Provide the (x, y) coordinate of the cell's center where the given text is located.  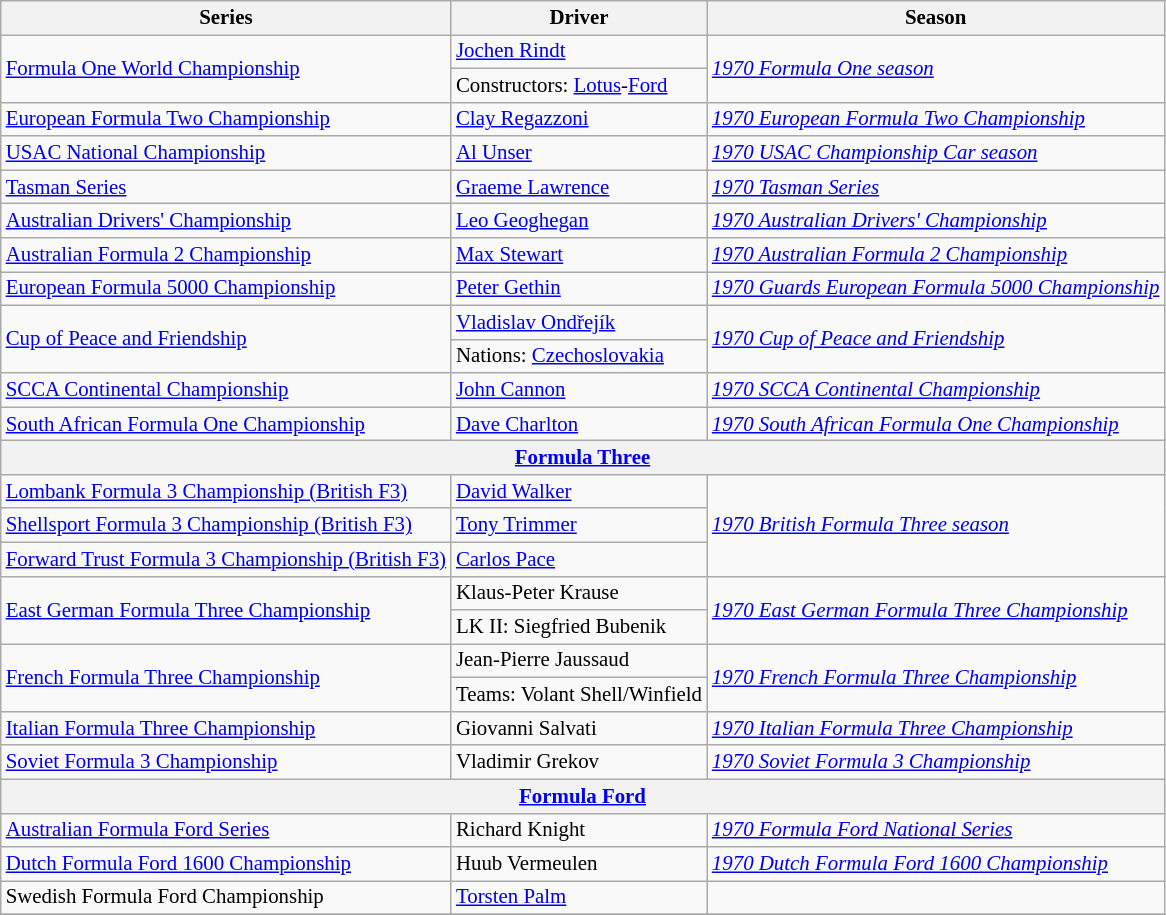
Al Unser (579, 153)
Swedish Formula Ford Championship (226, 898)
Teams: Volant Shell/Winfield (579, 695)
1970 Formula One season (936, 68)
Richard Knight (579, 830)
1970 European Formula Two Championship (936, 119)
East German Formula Three Championship (226, 610)
Series (226, 18)
Tony Trimmer (579, 525)
Formula One World Championship (226, 68)
1970 SCCA Continental Championship (936, 390)
Season (936, 18)
1970 Soviet Formula 3 Championship (936, 762)
Forward Trust Formula 3 Championship (British F3) (226, 559)
European Formula Two Championship (226, 119)
Jean-Pierre Jaussaud (579, 661)
South African Formula One Championship (226, 424)
1970 USAC Championship Car season (936, 153)
Shellsport Formula 3 Championship (British F3) (226, 525)
Nations: Czechoslovakia (579, 356)
Vladimir Grekov (579, 762)
1970 Tasman Series (936, 187)
Lombank Formula 3 Championship (British F3) (226, 491)
1970 French Formula Three Championship (936, 678)
USAC National Championship (226, 153)
David Walker (579, 491)
Australian Drivers' Championship (226, 221)
1970 South African Formula One Championship (936, 424)
SCCA Continental Championship (226, 390)
Driver (579, 18)
Leo Geoghegan (579, 221)
1970 British Formula Three season (936, 525)
LK II: Siegfried Bubenik (579, 627)
1970 East German Formula Three Championship (936, 610)
Carlos Pace (579, 559)
1970 Australian Drivers' Championship (936, 221)
Klaus-Peter Krause (579, 593)
1970 Dutch Formula Ford 1600 Championship (936, 864)
Jochen Rindt (579, 51)
Max Stewart (579, 255)
Clay Regazzoni (579, 119)
Dave Charlton (579, 424)
Torsten Palm (579, 898)
French Formula Three Championship (226, 678)
Dutch Formula Ford 1600 Championship (226, 864)
1970 Australian Formula 2 Championship (936, 255)
John Cannon (579, 390)
1970 Italian Formula Three Championship (936, 728)
Formula Three (583, 458)
Australian Formula Ford Series (226, 830)
1970 Formula Ford National Series (936, 830)
Soviet Formula 3 Championship (226, 762)
Cup of Peace and Friendship (226, 339)
Giovanni Salvati (579, 728)
Peter Gethin (579, 288)
Constructors: Lotus-Ford (579, 85)
Graeme Lawrence (579, 187)
Formula Ford (583, 796)
Italian Formula Three Championship (226, 728)
European Formula 5000 Championship (226, 288)
1970 Guards European Formula 5000 Championship (936, 288)
Australian Formula 2 Championship (226, 255)
1970 Cup of Peace and Friendship (936, 339)
Tasman Series (226, 187)
Huub Vermeulen (579, 864)
Vladislav Ondřejík (579, 322)
